Pinpoint the cell where the given text exists, returning its (x, y) midpoint coordinate. 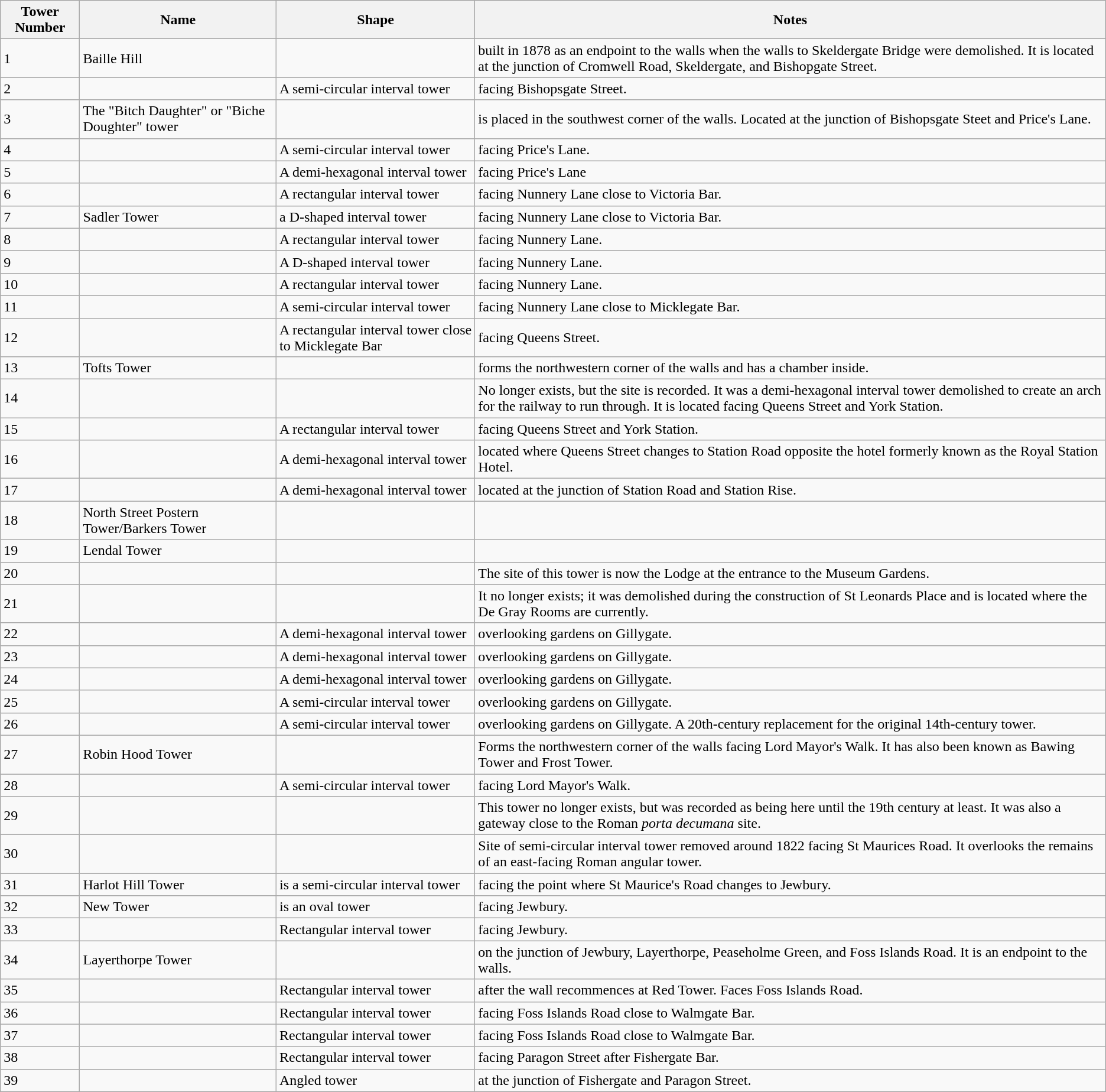
10 (40, 284)
38 (40, 1058)
It no longer exists; it was demolished during the construction of St Leonards Place and is located where the De Gray Rooms are currently. (791, 604)
located at the junction of Station Road and Station Rise. (791, 490)
facing Lord Mayor's Walk. (791, 785)
located where Queens Street changes to Station Road opposite the hotel formerly known as the Royal Station Hotel. (791, 460)
after the wall recommences at Red Tower. Faces Foss Islands Road. (791, 990)
facing Bishopsgate Street. (791, 89)
2 (40, 89)
is an oval tower (375, 907)
Layerthorpe Tower (178, 960)
7 (40, 217)
30 (40, 854)
29 (40, 815)
Lendal Tower (178, 551)
Angled tower (375, 1080)
A D-shaped interval tower (375, 262)
19 (40, 551)
facing Queens Street and York Station. (791, 429)
New Tower (178, 907)
facing Price's Lane. (791, 149)
facing Nunnery Lane close to Micklegate Bar. (791, 307)
at the junction of Fishergate and Paragon Street. (791, 1080)
23 (40, 656)
is placed in the southwest corner of the walls. Located at the junction of Bishopsgate Steet and Price's Lane. (791, 119)
22 (40, 634)
31 (40, 885)
Baille Hill (178, 58)
13 (40, 368)
facing Paragon Street after Fishergate Bar. (791, 1058)
Harlot Hill Tower (178, 885)
35 (40, 990)
Name (178, 20)
Shape (375, 20)
26 (40, 724)
17 (40, 490)
12 (40, 337)
forms the northwestern corner of the walls and has a chamber inside. (791, 368)
Sadler Tower (178, 217)
4 (40, 149)
Tower Number (40, 20)
on the junction of Jewbury, Layerthorpe, Peaseholme Green, and Foss Islands Road. It is an endpoint to the walls. (791, 960)
Tofts Tower (178, 368)
20 (40, 573)
34 (40, 960)
Robin Hood Tower (178, 754)
The site of this tower is now the Lodge at the entrance to the Museum Gardens. (791, 573)
Site of semi-circular interval tower removed around 1822 facing St Maurices Road. It overlooks the remains of an east-facing Roman angular tower. (791, 854)
Notes (791, 20)
1 (40, 58)
facing the point where St Maurice's Road changes to Jewbury. (791, 885)
facing Price's Lane (791, 172)
facing Queens Street. (791, 337)
is a semi-circular interval tower (375, 885)
overlooking gardens on Gillygate. A 20th-century replacement for the original 14th-century tower. (791, 724)
6 (40, 194)
24 (40, 679)
21 (40, 604)
a D-shaped interval tower (375, 217)
The "Bitch Daughter" or "Biche Doughter" tower (178, 119)
37 (40, 1035)
33 (40, 929)
11 (40, 307)
25 (40, 701)
18 (40, 520)
9 (40, 262)
North Street Postern Tower/Barkers Tower (178, 520)
36 (40, 1013)
3 (40, 119)
14 (40, 398)
5 (40, 172)
A rectangular interval tower close to Micklegate Bar (375, 337)
15 (40, 429)
Forms the northwestern corner of the walls facing Lord Mayor's Walk. It has also been known as Bawing Tower and Frost Tower. (791, 754)
28 (40, 785)
39 (40, 1080)
16 (40, 460)
27 (40, 754)
32 (40, 907)
8 (40, 239)
